Return (X, Y) of the center of cell containing provided text 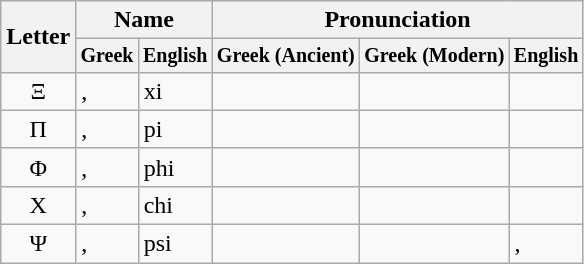
Ξ (38, 91)
Ψ (38, 244)
xi (175, 91)
Π (38, 129)
Pronunciation (398, 20)
Greek (107, 56)
Χ (38, 205)
chi (175, 205)
Greek (Ancient) (286, 56)
pi (175, 129)
phi (175, 167)
Letter (38, 37)
psi (175, 244)
Name (144, 20)
Greek (Modern) (434, 56)
Φ (38, 167)
